Extract the (X, Y) coordinate from the center of the cell holding the provided text.  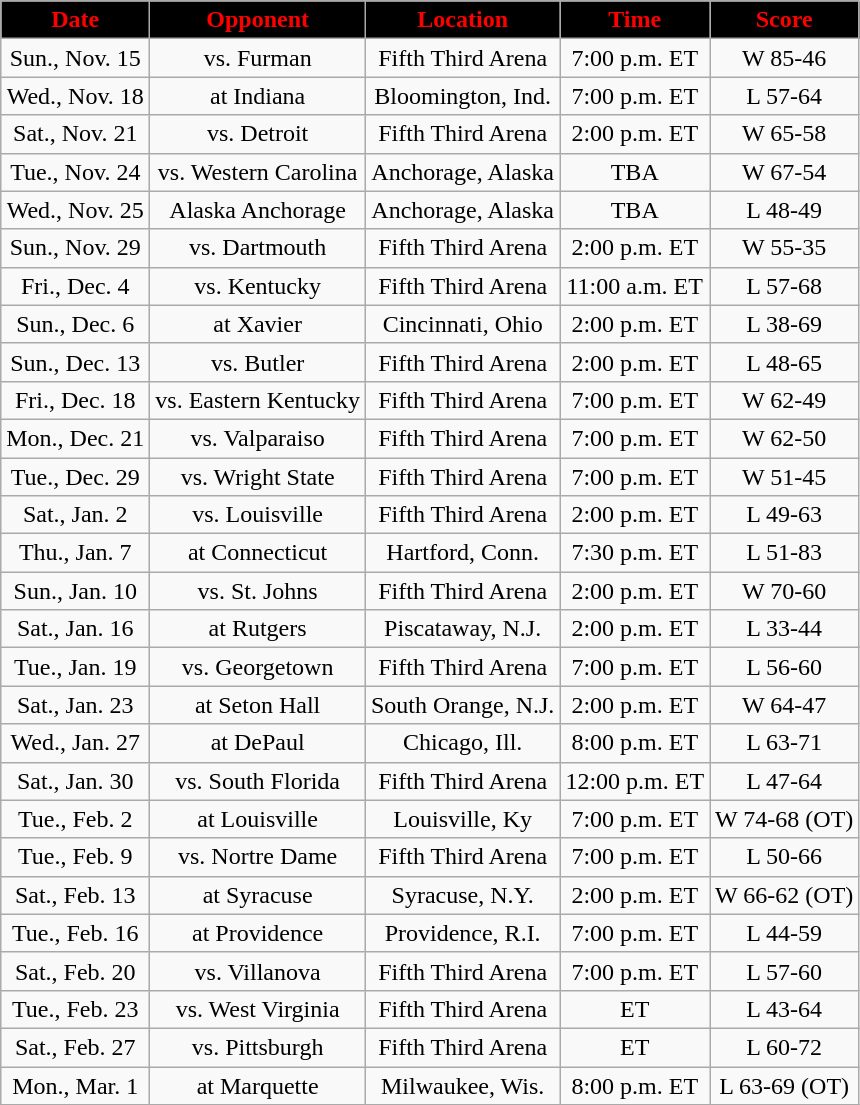
vs. West Virginia (258, 1009)
Location (462, 20)
Fri., Dec. 4 (76, 286)
Tue., Feb. 9 (76, 857)
W 62-50 (784, 438)
Sat., Jan. 2 (76, 515)
Sun., Nov. 29 (76, 248)
Sat., Feb. 20 (76, 971)
L 51-83 (784, 553)
L 57-64 (784, 96)
L 33-44 (784, 629)
W 64-47 (784, 705)
W 66-62 (OT) (784, 895)
Mon., Mar. 1 (76, 1085)
Wed., Nov. 18 (76, 96)
at DePaul (258, 743)
Time (635, 20)
vs. South Florida (258, 781)
at Seton Hall (258, 705)
at Rutgers (258, 629)
L 38-69 (784, 324)
11:00 a.m. ET (635, 286)
Mon., Dec. 21 (76, 438)
L 60-72 (784, 1047)
L 57-68 (784, 286)
Sat., Jan. 30 (76, 781)
Piscataway, N.J. (462, 629)
L 48-49 (784, 210)
vs. Western Carolina (258, 172)
vs. Pittsburgh (258, 1047)
Opponent (258, 20)
Sun., Jan. 10 (76, 591)
vs. Valparaiso (258, 438)
at Syracuse (258, 895)
Tue., Jan. 19 (76, 667)
L 50-66 (784, 857)
L 56-60 (784, 667)
at Indiana (258, 96)
Tue., Feb. 16 (76, 933)
L 57-60 (784, 971)
Tue., Nov. 24 (76, 172)
Bloomington, Ind. (462, 96)
L 49-63 (784, 515)
Syracuse, N.Y. (462, 895)
Fri., Dec. 18 (76, 400)
vs. Nortre Dame (258, 857)
Chicago, Ill. (462, 743)
at Louisville (258, 819)
Tue., Dec. 29 (76, 477)
Sat., Feb. 13 (76, 895)
Wed., Nov. 25 (76, 210)
Sat., Nov. 21 (76, 134)
L 47-64 (784, 781)
Hartford, Conn. (462, 553)
Date (76, 20)
L 48-65 (784, 362)
vs. Louisville (258, 515)
at Providence (258, 933)
South Orange, N.J. (462, 705)
12:00 p.m. ET (635, 781)
vs. Kentucky (258, 286)
Thu., Jan. 7 (76, 553)
W 65-58 (784, 134)
L 63-69 (OT) (784, 1085)
Alaska Anchorage (258, 210)
Cincinnati, Ohio (462, 324)
vs. Detroit (258, 134)
vs. Villanova (258, 971)
W 62-49 (784, 400)
Sat., Jan. 16 (76, 629)
Sun., Dec. 13 (76, 362)
Tue., Feb. 2 (76, 819)
L 63-71 (784, 743)
Providence, R.I. (462, 933)
Sat., Jan. 23 (76, 705)
Milwaukee, Wis. (462, 1085)
vs. Wright State (258, 477)
W 74-68 (OT) (784, 819)
at Connecticut (258, 553)
vs. St. Johns (258, 591)
Wed., Jan. 27 (76, 743)
7:30 p.m. ET (635, 553)
W 51-45 (784, 477)
Sun., Dec. 6 (76, 324)
Sat., Feb. 27 (76, 1047)
L 44-59 (784, 933)
vs. Dartmouth (258, 248)
Tue., Feb. 23 (76, 1009)
vs. Eastern Kentucky (258, 400)
vs. Georgetown (258, 667)
W 70-60 (784, 591)
W 67-54 (784, 172)
L 43-64 (784, 1009)
at Marquette (258, 1085)
vs. Furman (258, 58)
at Xavier (258, 324)
W 85-46 (784, 58)
Sun., Nov. 15 (76, 58)
vs. Butler (258, 362)
Score (784, 20)
Louisville, Ky (462, 819)
W 55-35 (784, 248)
